Extract the [x, y] coordinate from the center of the cell holding the provided text.  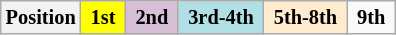
2nd [152, 17]
9th [371, 17]
Position [41, 17]
1st [104, 17]
3rd-4th [221, 17]
5th-8th [306, 17]
